Detect which cell encompasses the target text, then output its [x, y] center coordinate. 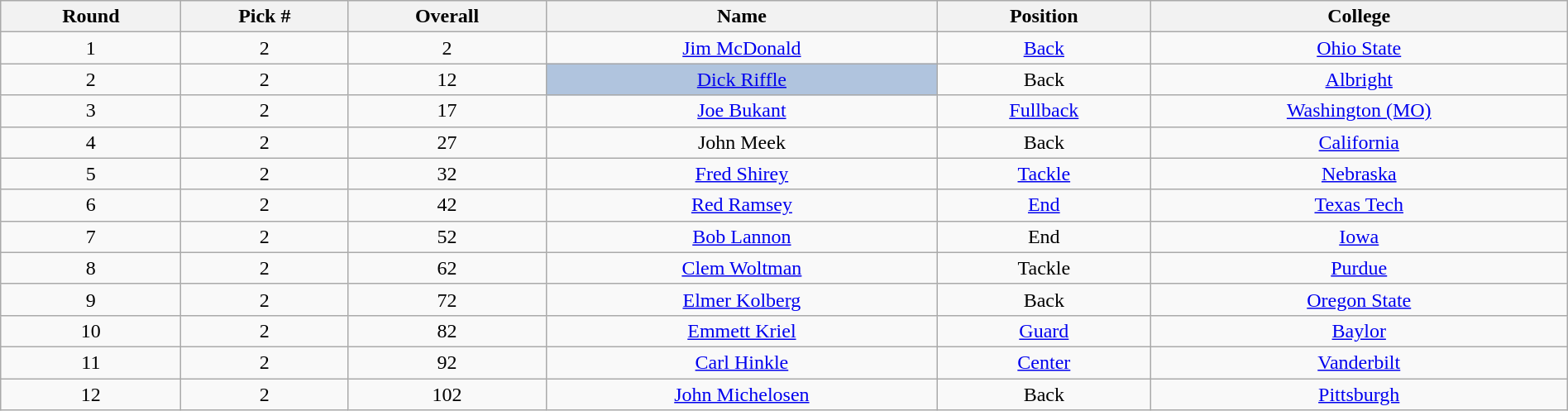
California [1359, 142]
Iowa [1359, 237]
9 [91, 299]
62 [447, 268]
College [1359, 17]
6 [91, 205]
8 [91, 268]
Pick # [265, 17]
Red Ramsey [741, 205]
7 [91, 237]
10 [91, 331]
3 [91, 111]
Nebraska [1359, 174]
5 [91, 174]
52 [447, 237]
Pittsburgh [1359, 394]
Dick Riffle [741, 79]
Guard [1044, 331]
82 [447, 331]
42 [447, 205]
Overall [447, 17]
Emmett Kriel [741, 331]
Bob Lannon [741, 237]
4 [91, 142]
Jim McDonald [741, 48]
Fred Shirey [741, 174]
Center [1044, 362]
32 [447, 174]
92 [447, 362]
27 [447, 142]
Clem Woltman [741, 268]
72 [447, 299]
17 [447, 111]
1 [91, 48]
John Meek [741, 142]
Ohio State [1359, 48]
John Michelosen [741, 394]
Purdue [1359, 268]
Texas Tech [1359, 205]
Joe Bukant [741, 111]
Round [91, 17]
Name [741, 17]
Carl Hinkle [741, 362]
Vanderbilt [1359, 362]
Position [1044, 17]
Elmer Kolberg [741, 299]
Fullback [1044, 111]
Washington (MO) [1359, 111]
11 [91, 362]
102 [447, 394]
Baylor [1359, 331]
Albright [1359, 79]
Oregon State [1359, 299]
